Find where the given text appears and provide that cell's center as [x, y] coordinate. 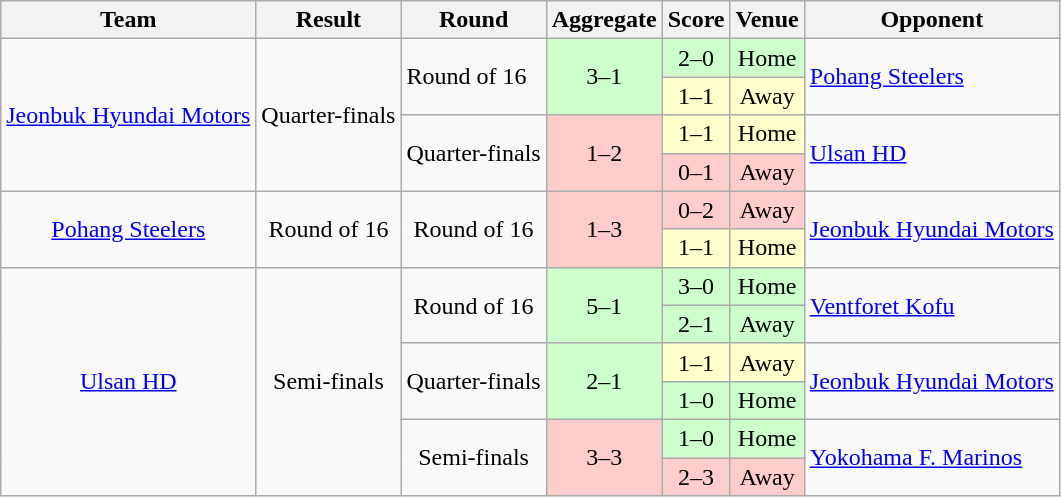
3–3 [604, 457]
1–3 [604, 229]
0–2 [696, 210]
Opponent [932, 20]
2–0 [696, 58]
2–3 [696, 477]
Venue [767, 20]
Score [696, 20]
Result [328, 20]
3–0 [696, 286]
5–1 [604, 305]
0–1 [696, 172]
Aggregate [604, 20]
1–2 [604, 153]
Team [128, 20]
Round [474, 20]
3–1 [604, 77]
Ventforet Kofu [932, 305]
Yokohama F. Marinos [932, 457]
